For the text-containing cell, return its midpoint in [x, y] coordinate format. 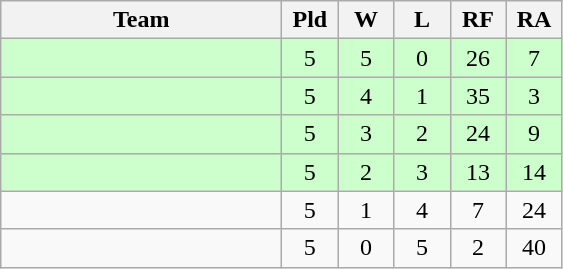
40 [534, 248]
14 [534, 172]
RF [478, 20]
26 [478, 58]
13 [478, 172]
RA [534, 20]
9 [534, 134]
L [422, 20]
35 [478, 96]
Team [142, 20]
W [366, 20]
Pld [310, 20]
